Scan for the cell matching the given text and deliver its [x, y] coordinate at center. 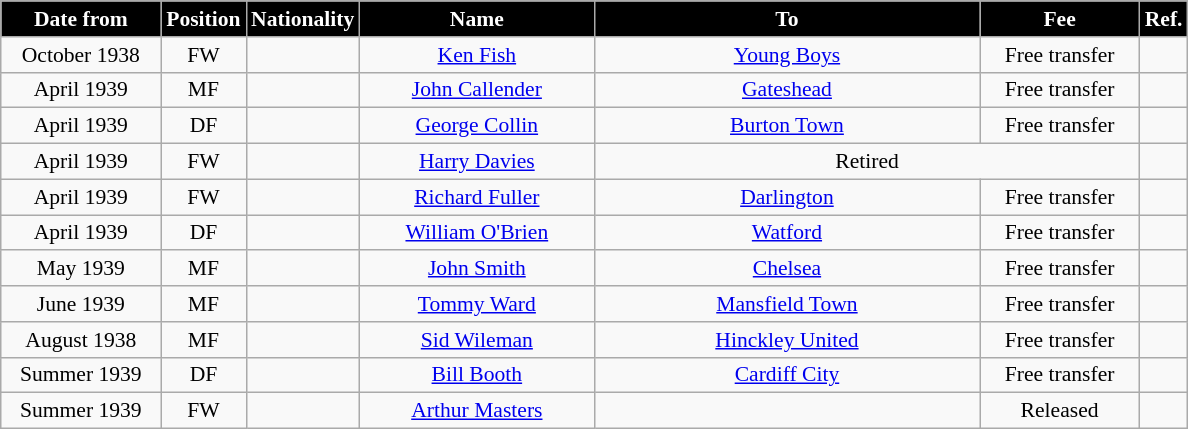
Burton Town [786, 126]
William O'Brien [476, 233]
Chelsea [786, 269]
Nationality [302, 19]
Name [476, 19]
Richard Fuller [476, 197]
August 1938 [81, 340]
George Collin [476, 126]
Ref. [1164, 19]
Fee [1060, 19]
Bill Booth [476, 375]
Sid Wileman [476, 340]
Arthur Masters [476, 411]
June 1939 [81, 304]
Position [204, 19]
Cardiff City [786, 375]
Tommy Ward [476, 304]
Mansfield Town [786, 304]
Hinckley United [786, 340]
Date from [81, 19]
Watford [786, 233]
Gateshead [786, 90]
John Callender [476, 90]
Ken Fish [476, 55]
May 1939 [81, 269]
Harry Davies [476, 162]
John Smith [476, 269]
To [786, 19]
Released [1060, 411]
Darlington [786, 197]
October 1938 [81, 55]
Young Boys [786, 55]
Retired [866, 162]
